Pinpoint the cell where the given text exists, returning its [X, Y] midpoint coordinate. 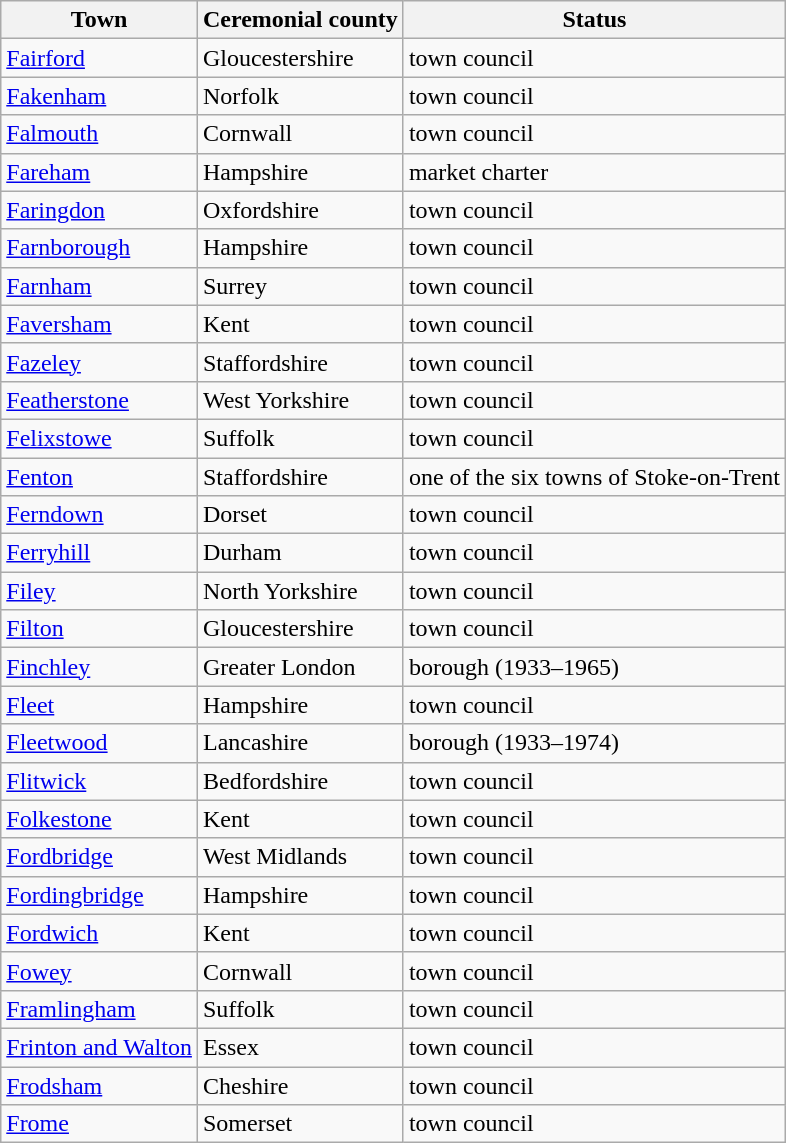
Framlingham [100, 1009]
one of the six towns of Stoke-on-Trent [594, 477]
West Yorkshire [300, 400]
Frodsham [100, 1085]
Fakenham [100, 96]
Falmouth [100, 134]
Fordbridge [100, 857]
Oxfordshire [300, 210]
Faversham [100, 324]
Ferndown [100, 515]
Fordwich [100, 933]
Durham [300, 553]
Filton [100, 629]
North Yorkshire [300, 591]
Flitwick [100, 781]
Fleetwood [100, 743]
Farnham [100, 286]
Felixstowe [100, 438]
Ferryhill [100, 553]
Cheshire [300, 1085]
Frome [100, 1124]
Status [594, 20]
Fareham [100, 172]
Greater London [300, 667]
Bedfordshire [300, 781]
Folkestone [100, 819]
Filey [100, 591]
market charter [594, 172]
Dorset [300, 515]
Fleet [100, 705]
Surrey [300, 286]
borough (1933–1974) [594, 743]
Ceremonial county [300, 20]
Finchley [100, 667]
Fenton [100, 477]
Essex [300, 1047]
Fordingbridge [100, 895]
Lancashire [300, 743]
Norfolk [300, 96]
Fazeley [100, 362]
Fairford [100, 58]
Farnborough [100, 248]
Frinton and Walton [100, 1047]
Town [100, 20]
Featherstone [100, 400]
Fowey [100, 971]
Somerset [300, 1124]
Faringdon [100, 210]
West Midlands [300, 857]
borough (1933–1965) [594, 667]
